Locate the cell with the specified text and output its [X, Y] center coordinate. 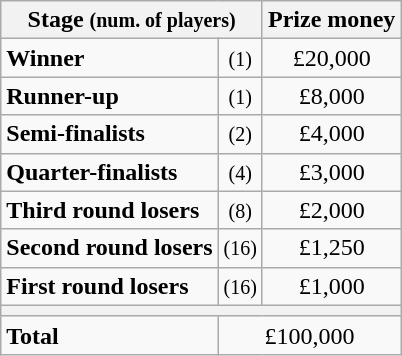
(2) [240, 134]
Quarter-finalists [110, 172]
Total [110, 335]
Runner-up [110, 96]
£20,000 [331, 58]
Prize money [331, 20]
First round losers [110, 286]
£2,000 [331, 210]
£1,000 [331, 286]
Third round losers [110, 210]
£4,000 [331, 134]
(8) [240, 210]
Second round losers [110, 248]
£3,000 [331, 172]
Semi-finalists [110, 134]
(4) [240, 172]
£100,000 [310, 335]
Stage (num. of players) [132, 20]
£1,250 [331, 248]
£8,000 [331, 96]
Winner [110, 58]
